Output the [X, Y] coordinate of the center of the cell containing the given text.  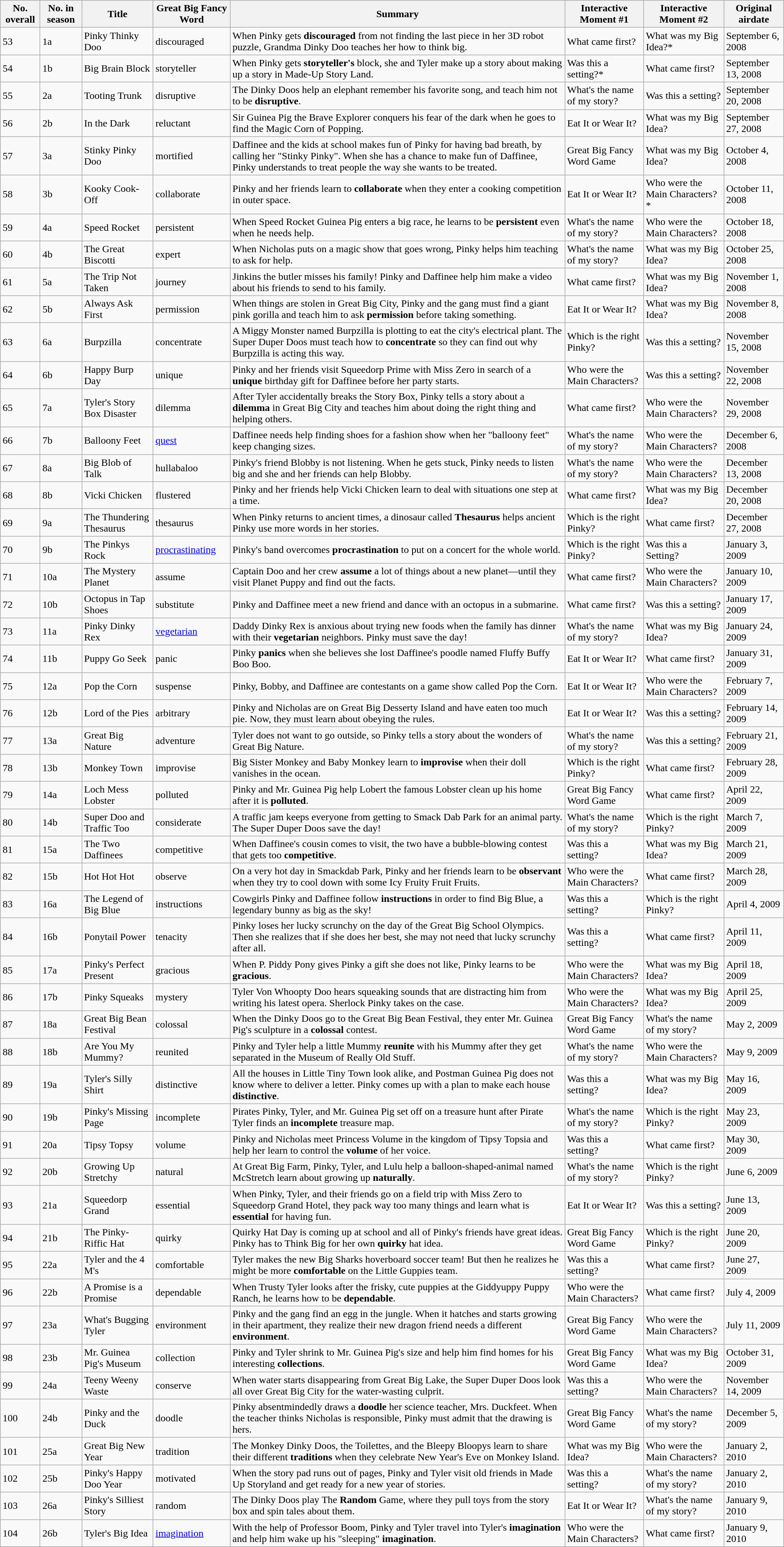
7b [61, 441]
observe [192, 877]
The Pinkys Rock [117, 550]
53 [20, 41]
6a [61, 342]
89 [20, 1085]
December 6, 2008 [754, 441]
Quirky Hat Day is coming up at school and all of Pinky's friends have great ideas. Pinky has to Think Big for her own quirky hat idea. [398, 1237]
Pinky and the Duck [117, 1418]
What was my Big Idea?* [684, 41]
May 9, 2009 [754, 1051]
April 4, 2009 [754, 904]
82 [20, 877]
23b [61, 1358]
70 [20, 550]
The Legend of Big Blue [117, 904]
1b [61, 69]
Tyler Von Whoopty Doo hears squeaking sounds that are distracting him from writing his latest opera. Sherlock Pinky takes on the case. [398, 997]
14a [61, 795]
Big Blob of Talk [117, 468]
The Thundering Thesaurus [117, 523]
84 [20, 937]
When the story pad runs out of pages, Pinky and Tyler visit old friends in Made Up Storyland and get ready for a new year of stories. [398, 1479]
Always Ask First [117, 309]
63 [20, 342]
panic [192, 659]
disruptive [192, 96]
procrastinating [192, 550]
Interactive Moment #2 [684, 14]
98 [20, 1358]
17a [61, 970]
suspense [192, 686]
Ponytail Power [117, 937]
October 18, 2008 [754, 227]
Cowgirls Pinky and Daffinee follow instructions in order to find Big Blue, a legendary bunny as big as the sky! [398, 904]
15a [61, 850]
2b [61, 123]
Jinkins the butler misses his family! Pinky and Daffinee help him make a video about his friends to send to his family. [398, 282]
In the Dark [117, 123]
unique [192, 374]
Pinky Squeaks [117, 997]
Captain Doo and her crew assume a lot of things about a new planet—until they visit Planet Puppy and find out the facts. [398, 577]
97 [20, 1325]
Pinky and Nicholas are on Great Big Desserty Island and have eaten too much pie. Now, they must learn about obeying the rules. [398, 713]
96 [20, 1292]
A traffic jam keeps everyone from getting to Smack Dab Park for an animal party. The Super Duper Doos save the day! [398, 822]
10b [61, 604]
June 20, 2009 [754, 1237]
competitive [192, 850]
93 [20, 1205]
73 [20, 632]
1a [61, 41]
Vicki Chicken [117, 495]
9a [61, 523]
April 11, 2009 [754, 937]
Tipsy Topsy [117, 1144]
distinctive [192, 1085]
discouraged [192, 41]
76 [20, 713]
Pinky's band overcomes procrastination to put on a concert for the whole world. [398, 550]
Puppy Go Seek [117, 659]
16b [61, 937]
When Trusty Tyler looks after the frisky, cute puppies at the Giddyuppy Puppy Ranch, he learns how to be dependable. [398, 1292]
Pinky's Perfect Present [117, 970]
Pinky panics when she believes she lost Daffinee's poodle named Fluffy Buffy Boo Boo. [398, 659]
Great Big Nature [117, 741]
imagination [192, 1533]
Pinky and Tyler help a little Mummy reunite with his Mummy after they get separated in the Museum of Really Old Stuff. [398, 1051]
January 3, 2009 [754, 550]
The Two Daffinees [117, 850]
improvise [192, 767]
21a [61, 1205]
Hot Hot Hot [117, 877]
flustered [192, 495]
Pinky and Daffinee meet a new friend and dance with an octopus in a submarine. [398, 604]
collection [192, 1358]
16a [61, 904]
thesaurus [192, 523]
Was this a setting?* [604, 69]
67 [20, 468]
Tyler's Silly Shirt [117, 1085]
19a [61, 1085]
20b [61, 1172]
concentrate [192, 342]
Are You My Mummy? [117, 1051]
October 11, 2008 [754, 194]
dilemma [192, 408]
59 [20, 227]
volume [192, 1144]
81 [20, 850]
When things are stolen in Great Big City, Pinky and the gang must find a giant pink gorilla and teach him to ask permission before taking something. [398, 309]
instructions [192, 904]
tenacity [192, 937]
February 7, 2009 [754, 686]
Interactive Moment #1 [604, 14]
December 20, 2008 [754, 495]
60 [20, 255]
Pinky Thinky Doo [117, 41]
motivated [192, 1479]
gracious [192, 970]
80 [20, 822]
May 16, 2009 [754, 1085]
assume [192, 577]
reunited [192, 1051]
February 28, 2009 [754, 767]
14b [61, 822]
environment [192, 1325]
91 [20, 1144]
When Pinky gets discouraged from not finding the last piece in her 3D robot puzzle, Grandma Dinky Doo teaches her how to think big. [398, 41]
On a very hot day in Smackdab Park, Pinky and her friends learn to be observant when they try to cool down with some Icy Fruity Fruit Fruits. [398, 877]
Sir Guinea Pig the Brave Explorer conquers his fear of the dark when he goes to find the Magic Corn of Popping. [398, 123]
permission [192, 309]
Daffinee needs help finding shoes for a fashion show when her "balloony feet" keep changing sizes. [398, 441]
Summary [398, 14]
March 7, 2009 [754, 822]
103 [20, 1506]
Speed Rocket [117, 227]
April 22, 2009 [754, 795]
Big Brain Block [117, 69]
November 14, 2009 [754, 1386]
87 [20, 1025]
November 22, 2008 [754, 374]
79 [20, 795]
Pirates Pinky, Tyler, and Mr. Guinea Pig set off on a treasure hunt after Pirate Tyler finds an incomplete treasure map. [398, 1118]
Stinky Pinky Doo [117, 156]
99 [20, 1386]
Great Big Fancy Word [192, 14]
Original airdate [754, 14]
March 28, 2009 [754, 877]
January 17, 2009 [754, 604]
56 [20, 123]
3b [61, 194]
When water starts disappearing from Great Big Lake, the Super Duper Doos look all over Great Big City for the water-wasting culprit. [398, 1386]
Kooky Cook-Off [117, 194]
19b [61, 1118]
Who were the Main Characters?* [684, 194]
Title [117, 14]
69 [20, 523]
74 [20, 659]
5b [61, 309]
Pinky's Missing Page [117, 1118]
April 18, 2009 [754, 970]
75 [20, 686]
Burpzilla [117, 342]
10a [61, 577]
Pinky's Happy Doo Year [117, 1479]
7a [61, 408]
6b [61, 374]
78 [20, 767]
66 [20, 441]
hullabaloo [192, 468]
Monkey Town [117, 767]
February 14, 2009 [754, 713]
polluted [192, 795]
23a [61, 1325]
July 4, 2009 [754, 1292]
11b [61, 659]
October 4, 2008 [754, 156]
61 [20, 282]
Growing Up Stretchy [117, 1172]
68 [20, 495]
The Great Biscotti [117, 255]
8a [61, 468]
May 2, 2009 [754, 1025]
June 6, 2009 [754, 1172]
incomplete [192, 1118]
Great Big Bean Festival [117, 1025]
May 30, 2009 [754, 1144]
November 15, 2008 [754, 342]
95 [20, 1265]
62 [20, 309]
65 [20, 408]
essential [192, 1205]
mystery [192, 997]
21b [61, 1237]
doodle [192, 1418]
Octopus in Tap Shoes [117, 604]
13b [61, 767]
15b [61, 877]
October 25, 2008 [754, 255]
3a [61, 156]
conserve [192, 1386]
101 [20, 1451]
The Dinky Doos play The Random Game, where they pull toys from the story box and spin tales about them. [398, 1506]
Pinky's friend Blobby is not listening. When he gets stuck, Pinky needs to listen big and she and her friends can help Blobby. [398, 468]
storyteller [192, 69]
When Pinky returns to ancient times, a dinosaur called Thesaurus helps ancient Pinky use more words in her stories. [398, 523]
November 8, 2008 [754, 309]
When P. Piddy Pony gives Pinky a gift she does not like, Pinky learns to be gracious. [398, 970]
journey [192, 282]
December 13, 2008 [754, 468]
July 11, 2009 [754, 1325]
Tyler makes the new Big Sharks hoverboard soccer team! But then he realizes he might be more comfortable on the Little Guppies team. [398, 1265]
Pinky's Silliest Story [117, 1506]
persistent [192, 227]
Pinky, Bobby, and Daffinee are contestants on a game show called Pop the Corn. [398, 686]
57 [20, 156]
Mr. Guinea Pig's Museum [117, 1358]
arbitrary [192, 713]
Daddy Dinky Rex is anxious about trying new foods when the family has dinner with their vegetarian neighbors. Pinky must save the day! [398, 632]
When Speed Rocket Guinea Pig enters a big race, he learns to be persistent even when he needs help. [398, 227]
October 31, 2009 [754, 1358]
Tyler's Big Idea [117, 1533]
February 21, 2009 [754, 741]
Tyler's Story Box Disaster [117, 408]
12a [61, 686]
Tyler and the 4 M's [117, 1265]
comfortable [192, 1265]
22a [61, 1265]
94 [20, 1237]
Super Doo and Traffic Too [117, 822]
April 25, 2009 [754, 997]
A Promise is a Promise [117, 1292]
At Great Big Farm, Pinky, Tyler, and Lulu help a balloon-shaped-animal named McStretch learn about growing up naturally. [398, 1172]
Loch Mess Lobster [117, 795]
5a [61, 282]
January 31, 2009 [754, 659]
54 [20, 69]
quirky [192, 1237]
Pinky and Mr. Guinea Pig help Lobert the famous Lobster clean up his home after it is polluted. [398, 795]
Pinky and her friends learn to collaborate when they enter a cooking competition in outer space. [398, 194]
Pinky and Nicholas meet Princess Volume in the kingdom of Tipsy Topsia and help her learn to control the volume of her voice. [398, 1144]
No. overall [20, 14]
substitute [192, 604]
adventure [192, 741]
mortified [192, 156]
What's Bugging Tyler [117, 1325]
When Pinky gets storyteller's block, she and Tyler make up a story about making up a story in Made-Up Story Land. [398, 69]
18a [61, 1025]
natural [192, 1172]
Squeedorp Grand [117, 1205]
tradition [192, 1451]
September 20, 2008 [754, 96]
Pinky and her friends visit Squeedorp Prime with Miss Zero in search of a unique birthday gift for Daffinee before her party starts. [398, 374]
26a [61, 1506]
64 [20, 374]
January 24, 2009 [754, 632]
Pop the Corn [117, 686]
90 [20, 1118]
26b [61, 1533]
Teeny Weeny Waste [117, 1386]
24a [61, 1386]
random [192, 1506]
November 1, 2008 [754, 282]
expert [192, 255]
The Dinky Doos help an elephant remember his favorite song, and teach him not to be disruptive. [398, 96]
83 [20, 904]
dependable [192, 1292]
vegetarian [192, 632]
When the Dinky Doos go to the Great Big Bean Festival, they enter Mr. Guinea Pig's sculpture in a colossal contest. [398, 1025]
88 [20, 1051]
The Trip Not Taken [117, 282]
The Mystery Planet [117, 577]
Pinky and Tyler shrink to Mr. Guinea Pig's size and help him find homes for his interesting collections. [398, 1358]
When Nicholas puts on a magic show that goes wrong, Pinky helps him teaching to ask for help. [398, 255]
12b [61, 713]
November 29, 2008 [754, 408]
4a [61, 227]
25b [61, 1479]
January 10, 2009 [754, 577]
11a [61, 632]
58 [20, 194]
55 [20, 96]
Pinky Dinky Rex [117, 632]
When Daffinee's cousin comes to visit, the two have a bubble-blowing contest that gets too competitive. [398, 850]
December 5, 2009 [754, 1418]
No. in season [61, 14]
17b [61, 997]
25a [61, 1451]
Tyler does not want to go outside, so Pinky tells a story about the wonders of Great Big Nature. [398, 741]
20a [61, 1144]
June 27, 2009 [754, 1265]
Was this a Setting? [684, 550]
24b [61, 1418]
Balloony Feet [117, 441]
Big Sister Monkey and Baby Monkey learn to improvise when their doll vanishes in the ocean. [398, 767]
quest [192, 441]
8b [61, 495]
85 [20, 970]
The Pinky-Riffic Hat [117, 1237]
Tooting Trunk [117, 96]
9b [61, 550]
considerate [192, 822]
2a [61, 96]
Happy Burp Day [117, 374]
September 13, 2008 [754, 69]
18b [61, 1051]
With the help of Professor Boom, Pinky and Tyler travel into Tyler's imagination and help him wake up his "sleeping" imagination. [398, 1533]
102 [20, 1479]
86 [20, 997]
Lord of the Pies [117, 713]
13a [61, 741]
Pinky and her friends help Vicki Chicken learn to deal with situations one step at a time. [398, 495]
100 [20, 1418]
4b [61, 255]
March 21, 2009 [754, 850]
reluctant [192, 123]
June 13, 2009 [754, 1205]
92 [20, 1172]
colossal [192, 1025]
72 [20, 604]
22b [61, 1292]
collaborate [192, 194]
104 [20, 1533]
Great Big New Year [117, 1451]
September 27, 2008 [754, 123]
77 [20, 741]
September 6, 2008 [754, 41]
May 23, 2009 [754, 1118]
December 27, 2008 [754, 523]
71 [20, 577]
